From the cell containing the given text, extract its center point as [X, Y] coordinate. 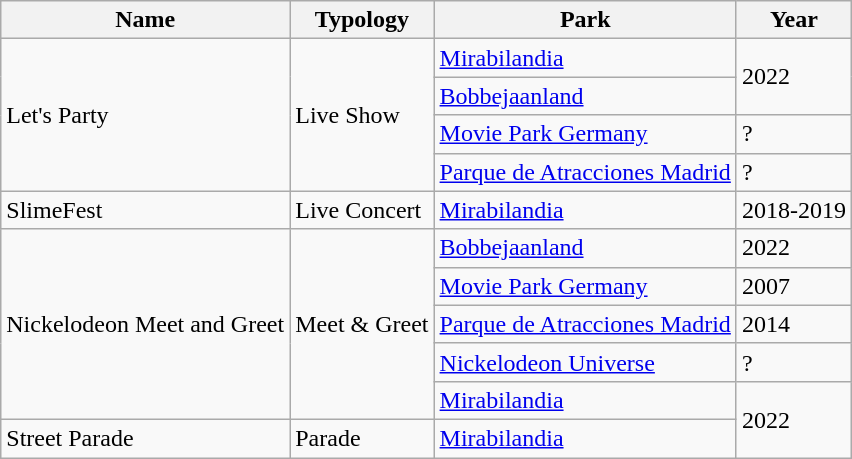
Street Parade [146, 438]
Live Concert [362, 210]
SlimeFest [146, 210]
2014 [794, 324]
Meet & Greet [362, 324]
2007 [794, 286]
2018-2019 [794, 210]
Park [585, 20]
Nickelodeon Universe [585, 362]
Year [794, 20]
Nickelodeon Meet and Greet [146, 324]
Let's Party [146, 115]
Live Show [362, 115]
Typology [362, 20]
Name [146, 20]
Parade [362, 438]
